Capture the cell that displays the provided text and extract its [X, Y] central coordinate. 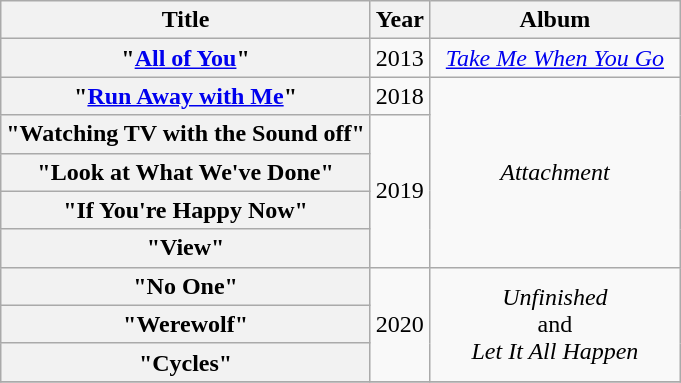
"No One" [186, 286]
Year [400, 20]
"If You're Happy Now" [186, 210]
2018 [400, 96]
"Cycles" [186, 362]
Take Me When You Go [554, 58]
"View" [186, 248]
2019 [400, 191]
"All of You" [186, 58]
Title [186, 20]
"Look at What We've Done" [186, 172]
Attachment [554, 172]
Album [554, 20]
UnfinishedandLet It All Happen [554, 324]
2020 [400, 324]
"Watching TV with the Sound off" [186, 134]
"Run Away with Me" [186, 96]
2013 [400, 58]
"Werewolf" [186, 324]
